Determine the (x, y) coordinate at the center of the cell enclosing the given text.  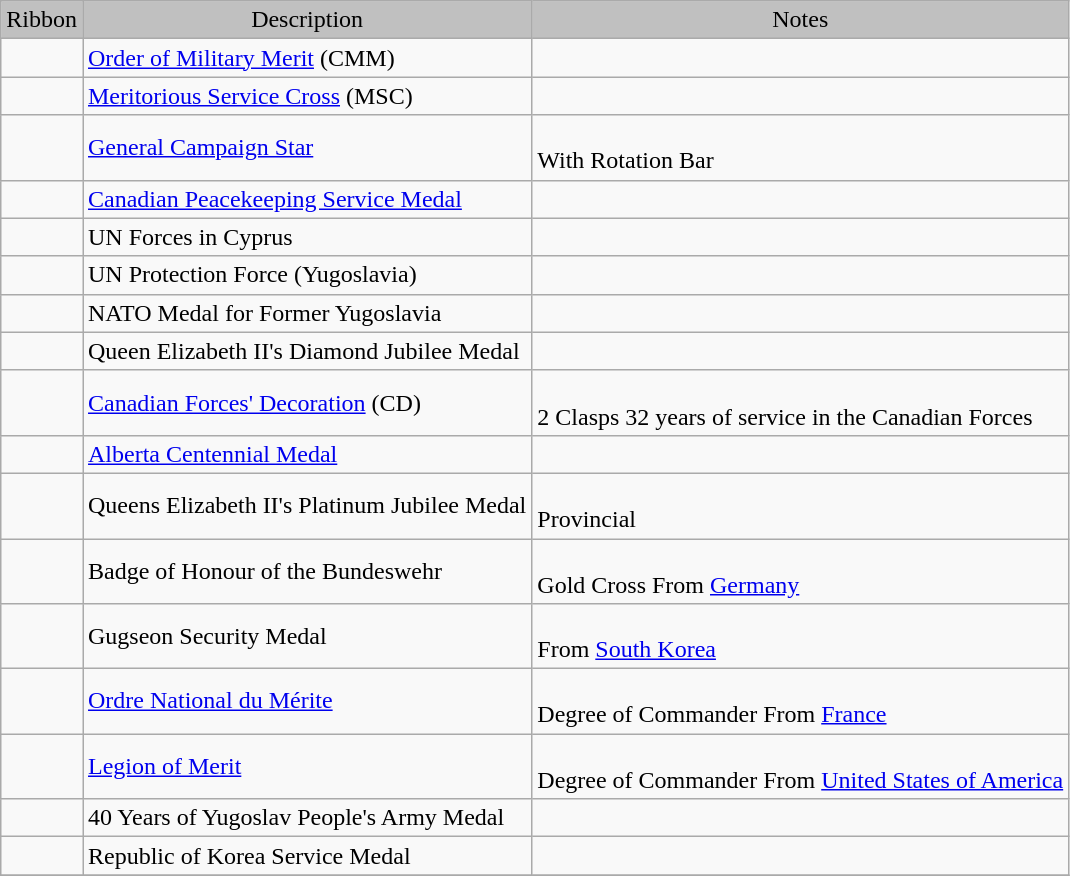
Ribbon (42, 20)
With Rotation Bar (800, 148)
Gugseon Security Medal (306, 636)
Republic of Korea Service Medal (306, 856)
Legion of Merit (306, 766)
NATO Medal for Former Yugoslavia (306, 313)
Alberta Centennial Medal (306, 454)
Queen Elizabeth II's Diamond Jubilee Medal (306, 351)
UN Protection Force (Yugoslavia) (306, 275)
Degree of Commander From United States of America (800, 766)
Order of Military Merit (CMM) (306, 58)
Gold Cross From Germany (800, 570)
Queens Elizabeth II's Platinum Jubilee Medal (306, 506)
UN Forces in Cyprus (306, 237)
Canadian Peacekeeping Service Medal (306, 199)
Provincial (800, 506)
Badge of Honour of the Bundeswehr (306, 570)
40 Years of Yugoslav People's Army Medal (306, 818)
Ordre National du Mérite (306, 702)
Notes (800, 20)
Meritorious Service Cross (MSC) (306, 96)
From South Korea (800, 636)
General Campaign Star (306, 148)
Description (306, 20)
Degree of Commander From France (800, 702)
2 Clasps 32 years of service in the Canadian Forces (800, 402)
Canadian Forces' Decoration (CD) (306, 402)
